Detect which cell encompasses the target text, then output its [X, Y] center coordinate. 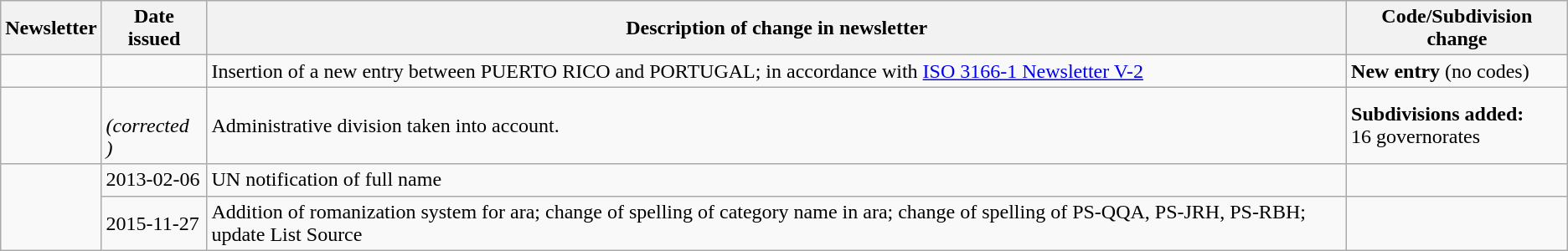
Newsletter [51, 28]
Date issued [154, 28]
Administrative division taken into account. [777, 125]
2015-11-27 [154, 223]
2013-02-06 [154, 180]
UN notification of full name [777, 180]
Description of change in newsletter [777, 28]
(corrected ) [154, 125]
Insertion of a new entry between PUERTO RICO and PORTUGAL; in accordance with ISO 3166-1 Newsletter V-2 [777, 71]
Addition of romanization system for ara; change of spelling of category name in ara; change of spelling of PS-QQA, PS-JRH, PS-RBH; update List Source [777, 223]
Subdivisions added: 16 governorates [1457, 125]
New entry (no codes) [1457, 71]
Code/Subdivision change [1457, 28]
